Detect which cell encompasses the target text, then output its [X, Y] center coordinate. 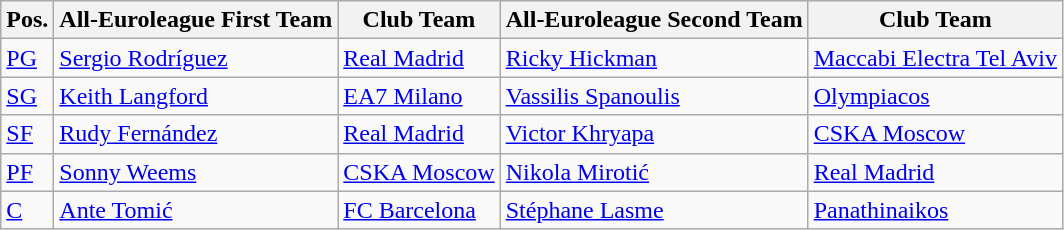
Stéphane Lasme [654, 210]
FC Barcelona [419, 210]
Panathinaikos [935, 210]
Ricky Hickman [654, 58]
PF [28, 172]
Vassilis Spanoulis [654, 96]
Ante Tomić [196, 210]
Maccabi Electra Tel Aviv [935, 58]
Keith Langford [196, 96]
All-Euroleague First Team [196, 20]
All-Euroleague Second Team [654, 20]
Rudy Fernández [196, 134]
EA7 Milano [419, 96]
PG [28, 58]
Sonny Weems [196, 172]
Pos. [28, 20]
C [28, 210]
Sergio Rodríguez [196, 58]
Nikola Mirotić [654, 172]
Olympiacos [935, 96]
SG [28, 96]
Victor Khryapa [654, 134]
SF [28, 134]
